Provide the [X, Y] coordinate of the cell's center where the given text is located.  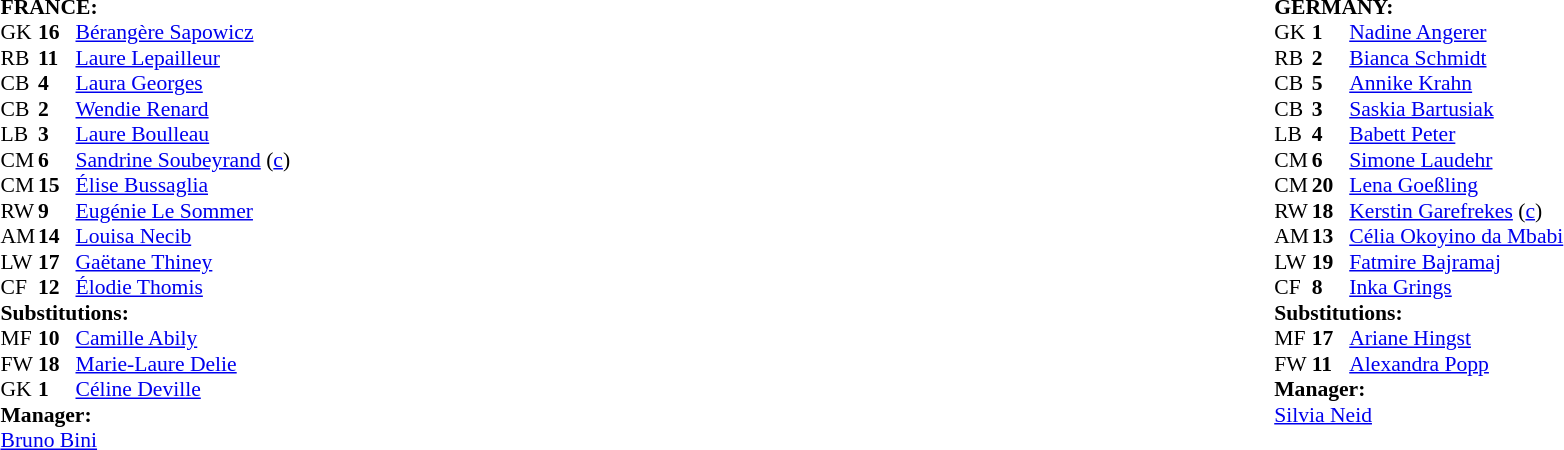
9 [57, 211]
14 [57, 237]
Lena Goeßling [1456, 185]
Élise Bussaglia [184, 185]
10 [57, 339]
Bianca Schmidt [1456, 58]
5 [1331, 83]
Eugénie Le Sommer [184, 211]
Annike Krahn [1456, 83]
Sandrine Soubeyrand (c) [184, 160]
Babett Peter [1456, 135]
Nadine Angerer [1456, 33]
Célia Okoyino da Mbabi [1456, 237]
Fatmire Bajramaj [1456, 262]
Alexandra Popp [1456, 364]
Kerstin Garefrekes (c) [1456, 211]
Camille Abily [184, 339]
Laure Lepailleur [184, 58]
12 [57, 287]
Bérangère Sapowicz [184, 33]
Marie-Laure Delie [184, 364]
8 [1331, 287]
Inka Grings [1456, 287]
Louisa Necib [184, 237]
Silvia Neid [1418, 415]
Élodie Thomis [184, 287]
Simone Laudehr [1456, 160]
13 [1331, 237]
19 [1331, 262]
Laure Boulleau [184, 135]
Laura Georges [184, 83]
Wendie Renard [184, 109]
Gaëtane Thiney [184, 262]
Ariane Hingst [1456, 339]
20 [1331, 185]
Saskia Bartusiak [1456, 109]
Céline Deville [184, 389]
16 [57, 33]
15 [57, 185]
